Locate the cell with the specified text and output its [x, y] center coordinate. 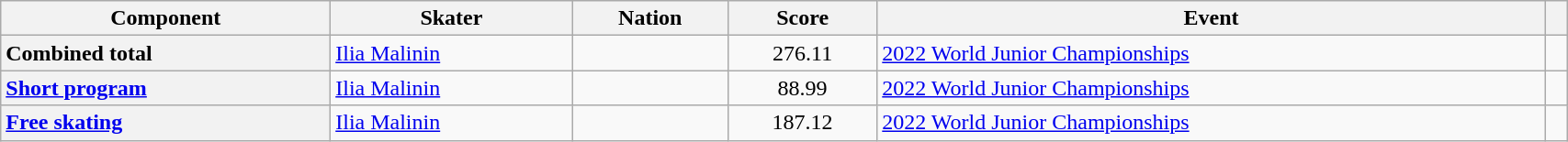
Free skating [165, 123]
Score [802, 18]
Skater [452, 18]
Component [165, 18]
Event [1212, 18]
Combined total [165, 53]
187.12 [802, 123]
Short program [165, 88]
276.11 [802, 53]
Nation [650, 18]
88.99 [802, 88]
